Search for the cell housing the specified text and yield its (X, Y) center coordinate. 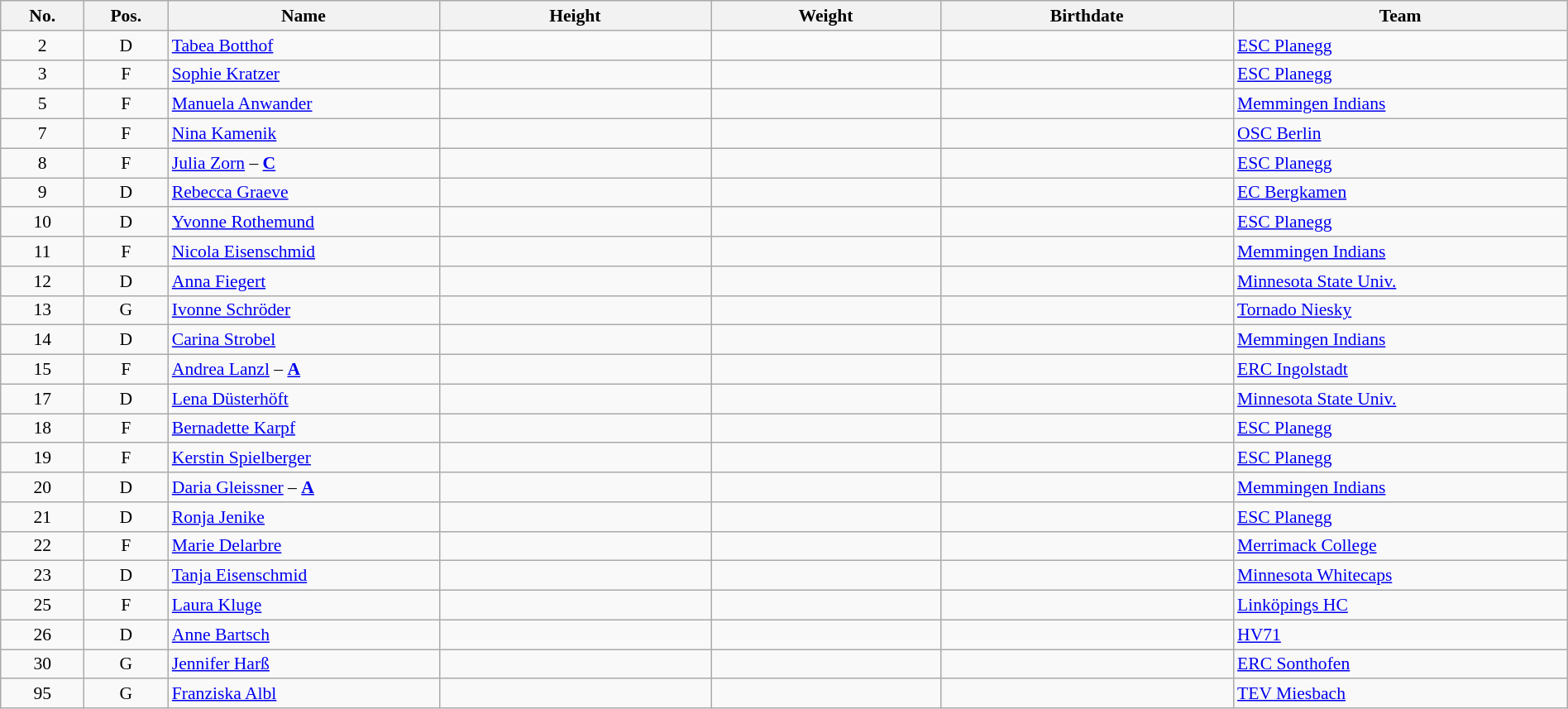
Pos. (126, 16)
3 (43, 74)
Julia Zorn – C (304, 163)
Anna Fiegert (304, 281)
OSC Berlin (1400, 134)
Tornado Niesky (1400, 310)
9 (43, 193)
Rebecca Graeve (304, 193)
19 (43, 458)
17 (43, 399)
12 (43, 281)
Daria Gleissner – A (304, 487)
21 (43, 517)
TEV Miesbach (1400, 694)
Franziska Albl (304, 694)
Minnesota Whitecaps (1400, 576)
14 (43, 340)
Ronja Jenike (304, 517)
Weight (826, 16)
2 (43, 46)
25 (43, 606)
Linköpings HC (1400, 606)
Anne Bartsch (304, 635)
Manuela Anwander (304, 104)
Nicola Eisenschmid (304, 252)
Merrimack College (1400, 546)
22 (43, 546)
Birthdate (1087, 16)
7 (43, 134)
15 (43, 370)
Ivonne Schröder (304, 310)
8 (43, 163)
Carina Strobel (304, 340)
Team (1400, 16)
13 (43, 310)
Name (304, 16)
5 (43, 104)
23 (43, 576)
Nina Kamenik (304, 134)
11 (43, 252)
26 (43, 635)
18 (43, 429)
Tanja Eisenschmid (304, 576)
Height (575, 16)
ERC Ingolstadt (1400, 370)
10 (43, 223)
30 (43, 664)
Marie Delarbre (304, 546)
Jennifer Harß (304, 664)
95 (43, 694)
HV71 (1400, 635)
Kerstin Spielberger (304, 458)
20 (43, 487)
Laura Kluge (304, 606)
Tabea Botthof (304, 46)
Bernadette Karpf (304, 429)
Sophie Kratzer (304, 74)
ERC Sonthofen (1400, 664)
No. (43, 16)
EC Bergkamen (1400, 193)
Andrea Lanzl – A (304, 370)
Lena Düsterhöft (304, 399)
Yvonne Rothemund (304, 223)
